Find where the given text appears and provide that cell's center as [X, Y] coordinate. 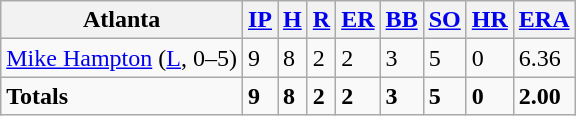
R [321, 20]
BB [402, 20]
ERA [544, 20]
HR [490, 20]
6.36 [544, 58]
2.00 [544, 96]
Totals [122, 96]
Mike Hampton (L, 0–5) [122, 58]
Atlanta [122, 20]
IP [260, 20]
SO [444, 20]
ER [358, 20]
H [293, 20]
